Extract the [X, Y] coordinate from the center of the cell holding the provided text.  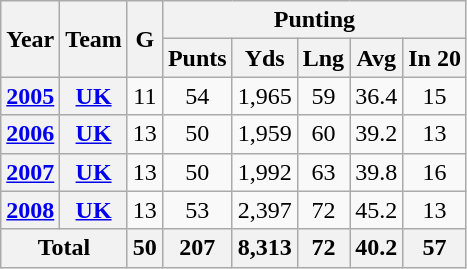
G [144, 39]
54 [197, 96]
1,959 [264, 134]
39.8 [376, 172]
2005 [30, 96]
11 [144, 96]
2,397 [264, 210]
40.2 [376, 248]
15 [435, 96]
Total [64, 248]
63 [323, 172]
Avg [376, 58]
39.2 [376, 134]
36.4 [376, 96]
2006 [30, 134]
16 [435, 172]
2007 [30, 172]
2008 [30, 210]
1,992 [264, 172]
In 20 [435, 58]
59 [323, 96]
1,965 [264, 96]
45.2 [376, 210]
8,313 [264, 248]
Team [94, 39]
53 [197, 210]
Yds [264, 58]
Lng [323, 58]
60 [323, 134]
Punting [314, 20]
Year [30, 39]
57 [435, 248]
Punts [197, 58]
207 [197, 248]
